Determine the (X, Y) coordinate at the center of the cell enclosing the given text.  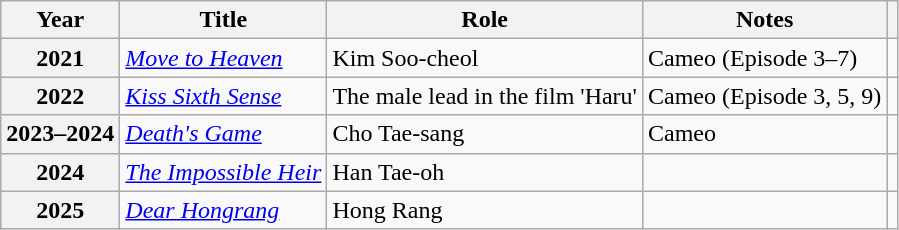
Year (60, 20)
2022 (60, 96)
The male lead in the film 'Haru' (485, 96)
Death's Game (224, 134)
Move to Heaven (224, 58)
Cameo (764, 134)
Kiss Sixth Sense (224, 96)
Cho Tae-sang (485, 134)
2023–2024 (60, 134)
Dear Hongrang (224, 210)
Han Tae-oh (485, 172)
Role (485, 20)
Cameo (Episode 3, 5, 9) (764, 96)
2021 (60, 58)
Notes (764, 20)
Title (224, 20)
2025 (60, 210)
Kim Soo-cheol (485, 58)
The Impossible Heir (224, 172)
Hong Rang (485, 210)
Cameo (Episode 3–7) (764, 58)
2024 (60, 172)
